Output the [X, Y] coordinate of the center of the cell containing the given text.  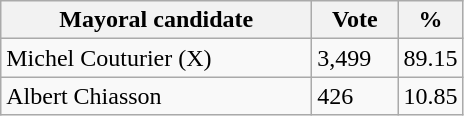
426 [355, 96]
89.15 [430, 58]
Vote [355, 20]
3,499 [355, 58]
Michel Couturier (X) [156, 58]
Albert Chiasson [156, 96]
Mayoral candidate [156, 20]
10.85 [430, 96]
% [430, 20]
